Pinpoint the cell where the given text exists, returning its [x, y] midpoint coordinate. 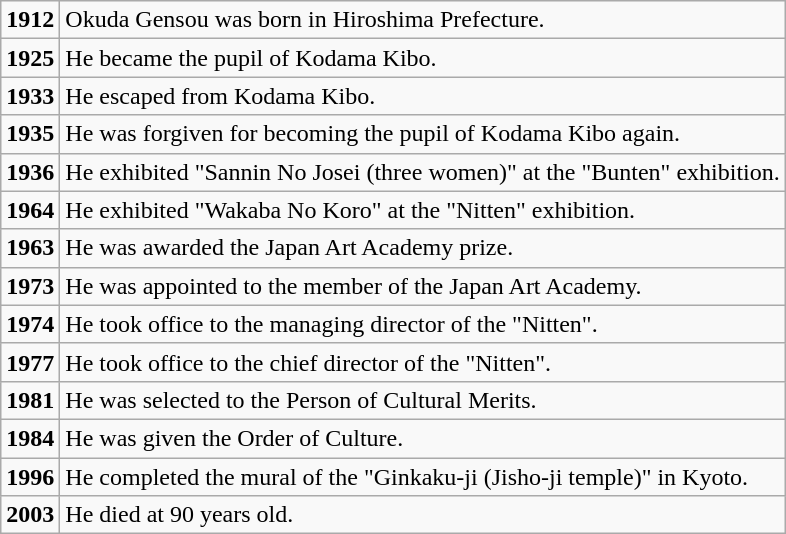
1925 [30, 58]
1984 [30, 438]
He exhibited "Wakaba No Koro" at the "Nitten" exhibition. [422, 210]
He took office to the chief director of the "Nitten". [422, 362]
1912 [30, 20]
He was appointed to the member of the Japan Art Academy. [422, 286]
1964 [30, 210]
1973 [30, 286]
1977 [30, 362]
1935 [30, 134]
He died at 90 years old. [422, 515]
Okuda Gensou was born in Hiroshima Prefecture. [422, 20]
He was selected to the Person of Cultural Merits. [422, 400]
1981 [30, 400]
1963 [30, 248]
1996 [30, 477]
1936 [30, 172]
He completed the mural of the "Ginkaku-ji (Jisho-ji temple)" in Kyoto. [422, 477]
1974 [30, 324]
He exhibited "Sannin No Josei (three women)" at the "Bunten" exhibition. [422, 172]
2003 [30, 515]
1933 [30, 96]
He was given the Order of Culture. [422, 438]
He was forgiven for becoming the pupil of Kodama Kibo again. [422, 134]
He was awarded the Japan Art Academy prize. [422, 248]
He took office to the managing director of the "Nitten". [422, 324]
He became the pupil of Kodama Kibo. [422, 58]
He escaped from Kodama Kibo. [422, 96]
